Identify which cell holds the provided text, then report its [X, Y] central coordinate. 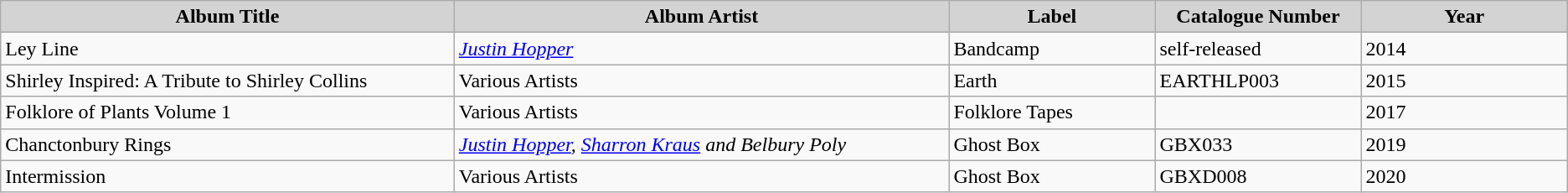
Justin Hopper [702, 49]
2019 [1464, 144]
Catalogue Number [1258, 17]
EARTHLP003 [1258, 81]
Ley Line [228, 49]
Justin Hopper, Sharron Kraus and Belbury Poly [702, 144]
2014 [1464, 49]
Label [1052, 17]
Album Artist [702, 17]
2020 [1464, 176]
self-released [1258, 49]
Album Title [228, 17]
Folklore Tapes [1052, 112]
Year [1464, 17]
Earth [1052, 81]
Shirley Inspired: A Tribute to Shirley Collins [228, 81]
2017 [1464, 112]
Bandcamp [1052, 49]
Folklore of Plants Volume 1 [228, 112]
GBX033 [1258, 144]
2015 [1464, 81]
Intermission [228, 176]
GBXD008 [1258, 176]
Chanctonbury Rings [228, 144]
